Locate the cell with the specified text and output its [X, Y] center coordinate. 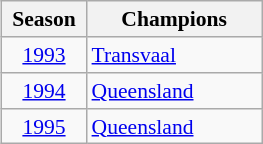
1995 [44, 126]
1993 [44, 55]
Season [44, 19]
Champions [174, 19]
1994 [44, 91]
Transvaal [174, 55]
